Return the [x, y] coordinate for the center point of the cell that contains the specified text.  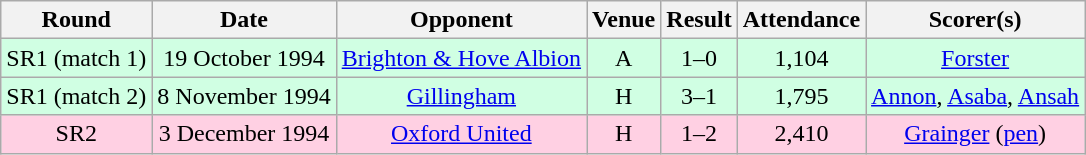
1–0 [699, 58]
2,410 [801, 134]
Grainger (pen) [976, 134]
Oxford United [461, 134]
Date [244, 20]
SR1 (match 2) [76, 96]
1,795 [801, 96]
Attendance [801, 20]
3–1 [699, 96]
8 November 1994 [244, 96]
Round [76, 20]
1–2 [699, 134]
Venue [624, 20]
19 October 1994 [244, 58]
Brighton & Hove Albion [461, 58]
Result [699, 20]
Gillingham [461, 96]
SR1 (match 1) [76, 58]
Opponent [461, 20]
Annon, Asaba, Ansah [976, 96]
Scorer(s) [976, 20]
A [624, 58]
Forster [976, 58]
3 December 1994 [244, 134]
SR2 [76, 134]
1,104 [801, 58]
